Locate the cell with the specified text and output its [X, Y] center coordinate. 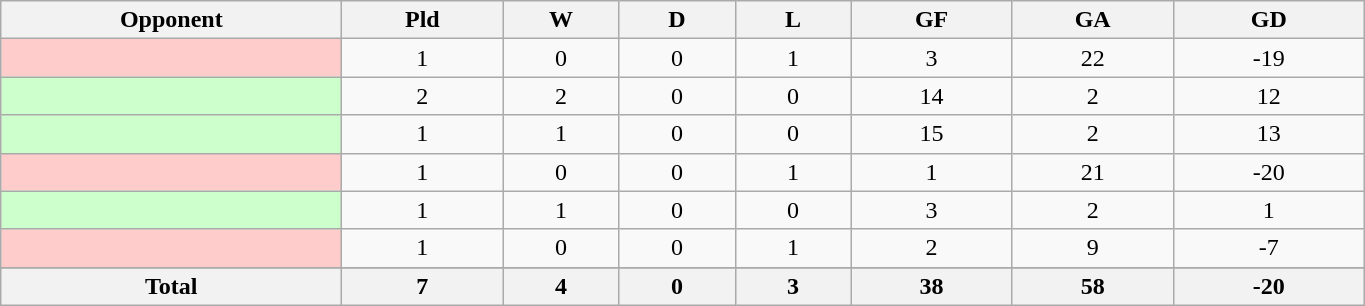
-7 [1268, 248]
GF [932, 20]
GA [1092, 20]
58 [1092, 286]
Pld [422, 20]
GD [1268, 20]
Opponent [172, 20]
D [677, 20]
L [793, 20]
4 [561, 286]
15 [932, 134]
21 [1092, 172]
Total [172, 286]
7 [422, 286]
-19 [1268, 58]
14 [932, 96]
38 [932, 286]
13 [1268, 134]
9 [1092, 248]
12 [1268, 96]
22 [1092, 58]
W [561, 20]
